Provide the (x, y) coordinate of the cell's center where the given text is located.  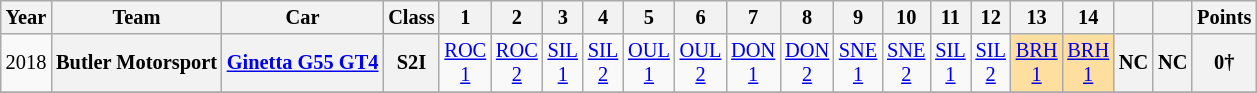
Class (411, 17)
ROC1 (465, 63)
Car (302, 17)
Points (1224, 17)
Ginetta G55 GT4 (302, 63)
DON2 (807, 63)
14 (1088, 17)
8 (807, 17)
7 (753, 17)
OUL2 (701, 63)
3 (563, 17)
2 (517, 17)
SNE1 (858, 63)
11 (950, 17)
10 (906, 17)
Year (26, 17)
2018 (26, 63)
ROC2 (517, 63)
13 (1037, 17)
Butler Motorsport (136, 63)
S2I (411, 63)
SNE2 (906, 63)
6 (701, 17)
5 (649, 17)
1 (465, 17)
0† (1224, 63)
Team (136, 17)
12 (991, 17)
4 (603, 17)
DON1 (753, 63)
9 (858, 17)
OUL1 (649, 63)
